Find where the given text appears and provide that cell's center as (X, Y) coordinate. 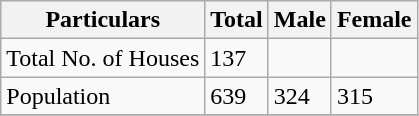
Total No. of Houses (103, 58)
Female (374, 20)
Population (103, 96)
639 (237, 96)
315 (374, 96)
Total (237, 20)
Particulars (103, 20)
137 (237, 58)
Male (300, 20)
324 (300, 96)
